Locate the cell with the specified text and output its [X, Y] center coordinate. 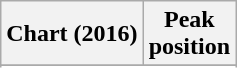
Chart (2016) [72, 34]
Peak position [189, 34]
